Locate the cell with the specified text and output its (X, Y) center coordinate. 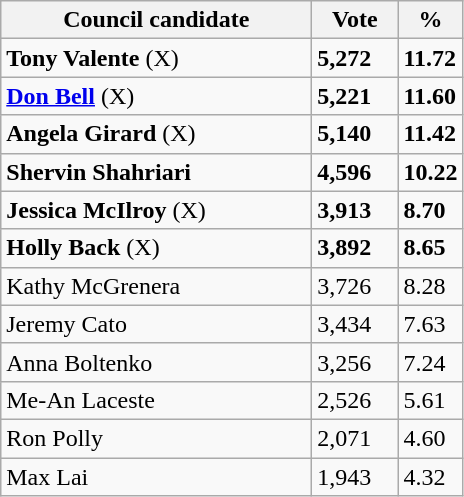
Max Lai (156, 477)
1,943 (355, 477)
3,726 (355, 286)
2,526 (355, 400)
Tony Valente (X) (156, 58)
Angela Girard (X) (156, 134)
4,596 (355, 172)
Holly Back (X) (156, 248)
3,434 (355, 324)
3,913 (355, 210)
Me-An Laceste (156, 400)
4.60 (430, 438)
Shervin Shahriari (156, 172)
4.32 (430, 477)
% (430, 20)
5,272 (355, 58)
5.61 (430, 400)
10.22 (430, 172)
7.24 (430, 362)
8.70 (430, 210)
Kathy McGrenera (156, 286)
8.65 (430, 248)
Jeremy Cato (156, 324)
5,221 (355, 96)
Vote (355, 20)
11.42 (430, 134)
Ron Polly (156, 438)
11.72 (430, 58)
3,256 (355, 362)
2,071 (355, 438)
5,140 (355, 134)
Anna Boltenko (156, 362)
3,892 (355, 248)
Don Bell (X) (156, 96)
Jessica McIlroy (X) (156, 210)
8.28 (430, 286)
11.60 (430, 96)
Council candidate (156, 20)
7.63 (430, 324)
